Output the [X, Y] coordinate of the center of the cell containing the given text.  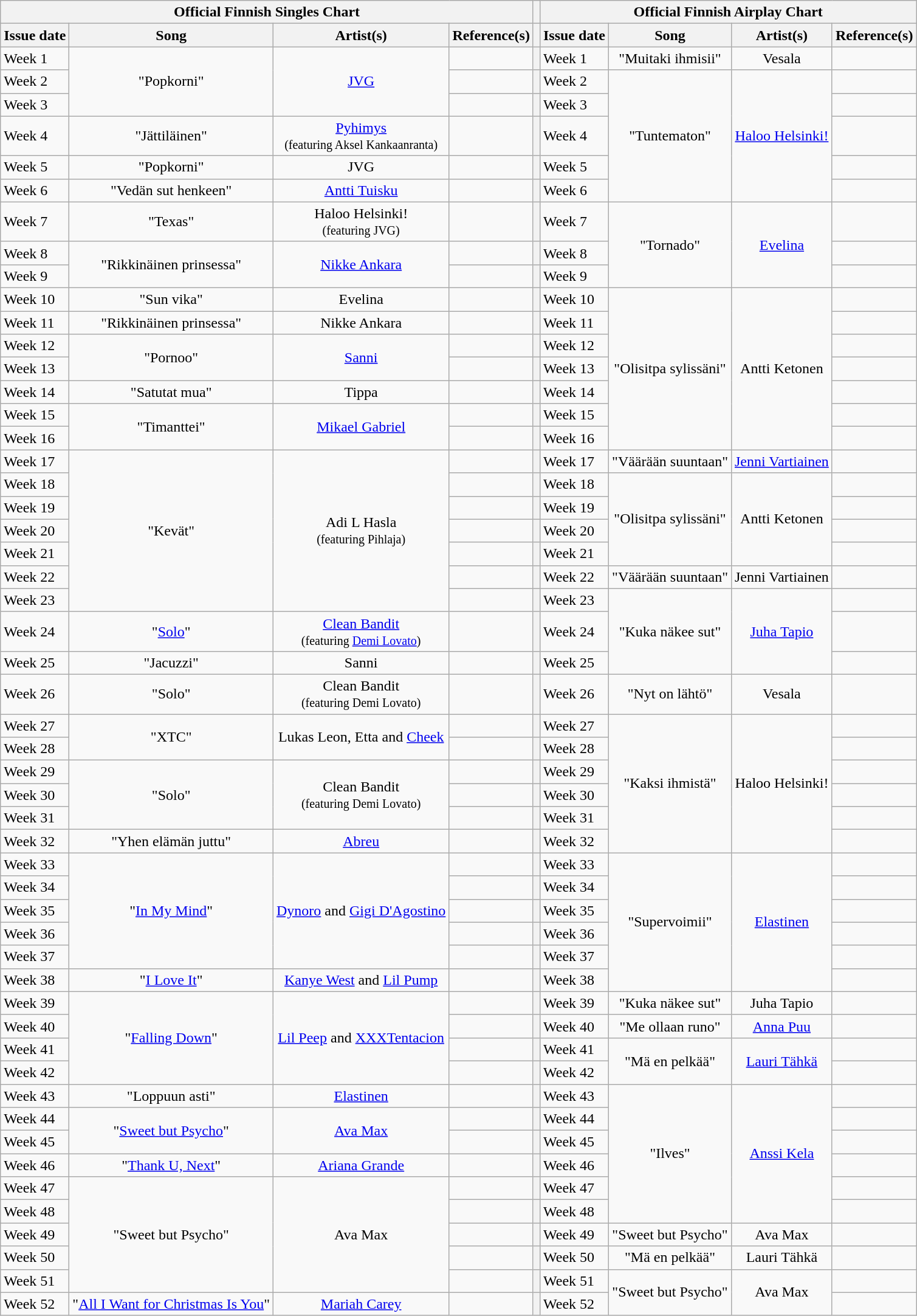
Official Finnish Singles Chart [267, 12]
"Me ollaan runo" [670, 1026]
"All I Want for Christmas Is You" [171, 1304]
"Sun vika" [171, 299]
Dynoro and Gigi D'Agostino [361, 911]
Adi L Hasla(featuring Pihlaja) [361, 531]
Anna Puu [781, 1026]
"Texas" [171, 221]
Ariana Grande [361, 1165]
Lukas Leon, Etta and Cheek [361, 737]
"Ilves" [670, 1154]
Kanye West and Lil Pump [361, 980]
"Kaksi ihmistä" [670, 783]
"Yhen elämän juttu" [171, 841]
Mikael Gabriel [361, 427]
"Jacuzzi" [171, 663]
Haloo Helsinki!(featuring JVG) [361, 221]
"Satutat mua" [171, 392]
Anssi Kela [781, 1154]
"Muitaki ihmisii" [670, 58]
"I Love It" [171, 980]
"Loppuun asti" [171, 1096]
"Falling Down" [171, 1038]
"Supervoimii" [670, 922]
"Nyt on lähtö" [670, 694]
"Tornado" [670, 244]
Mariah Carey [361, 1304]
Abreu [361, 841]
"Tuntematon" [670, 136]
"Timanttei" [171, 427]
Lil Peep and XXXTentacion [361, 1038]
"Pornoo" [171, 357]
Antti Tuisku [361, 190]
"Vedän sut henkeen" [171, 190]
"XTC" [171, 737]
"Thank U, Next" [171, 1165]
"Kevät" [171, 531]
Tippa [361, 392]
"In My Mind" [171, 911]
Pyhimys(featuring Aksel Kankaanranta) [361, 136]
"Jättiläinen" [171, 136]
Official Finnish Airplay Chart [728, 12]
